Identify which cell holds the provided text, then report its (X, Y) central coordinate. 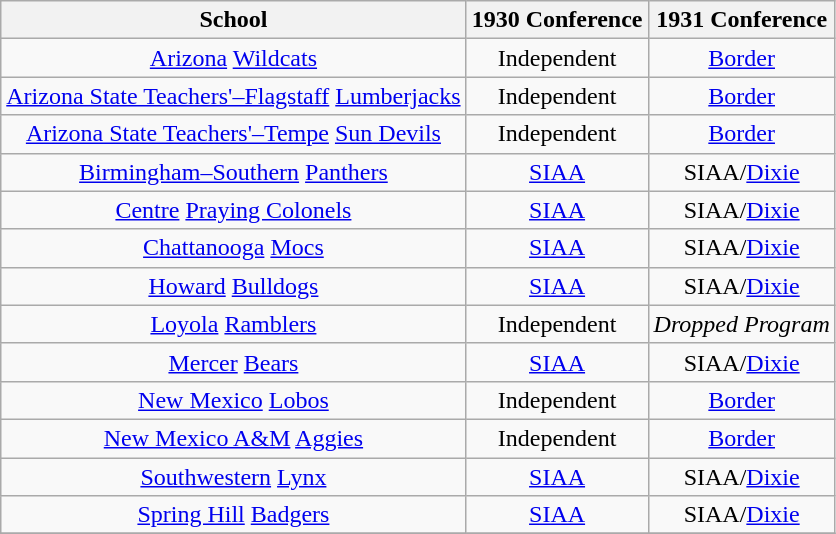
Arizona Wildcats (234, 58)
School (234, 20)
New Mexico A&M Aggies (234, 438)
Chattanooga Mocs (234, 248)
Howard Bulldogs (234, 286)
Spring Hill Badgers (234, 515)
1931 Conference (742, 20)
Birmingham–Southern Panthers (234, 172)
New Mexico Lobos (234, 400)
Centre Praying Colonels (234, 210)
Arizona State Teachers'–Flagstaff Lumberjacks (234, 96)
Southwestern Lynx (234, 477)
Loyola Ramblers (234, 324)
Mercer Bears (234, 362)
Dropped Program (742, 324)
1930 Conference (557, 20)
Arizona State Teachers'–Tempe Sun Devils (234, 134)
